Pinpoint the cell where the given text exists, returning its (X, Y) midpoint coordinate. 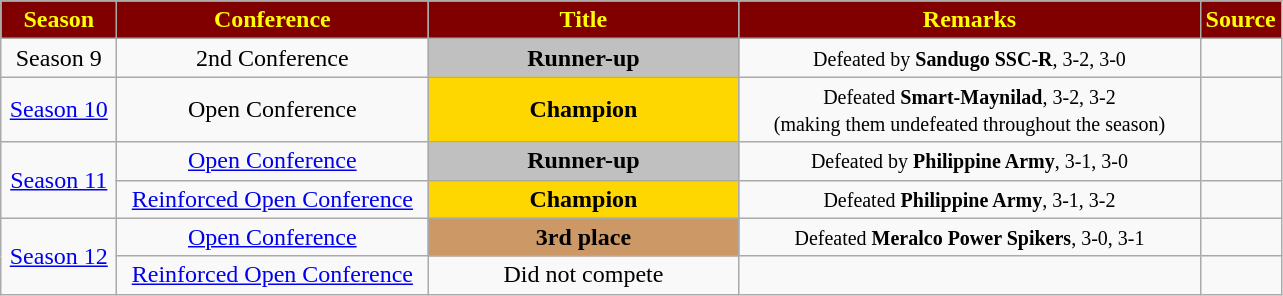
Title (584, 20)
Defeated by Philippine Army, 3-1, 3-0 (970, 161)
Season 12 (59, 256)
3rd place (584, 237)
Defeated Smart-Maynilad, 3-2, 3-2(making them undefeated throughout the season) (970, 110)
Season 10 (59, 110)
Season 11 (59, 180)
Season (59, 20)
2nd Conference (272, 58)
Source (1240, 20)
Remarks (970, 20)
Season 9 (59, 58)
Conference (272, 20)
Did not compete (584, 275)
Defeated Philippine Army, 3-1, 3-2 (970, 199)
Defeated Meralco Power Spikers, 3-0, 3-1 (970, 237)
Defeated by Sandugo SSC-R, 3-2, 3-0 (970, 58)
